For the text-containing cell, return its midpoint in (X, Y) coordinate format. 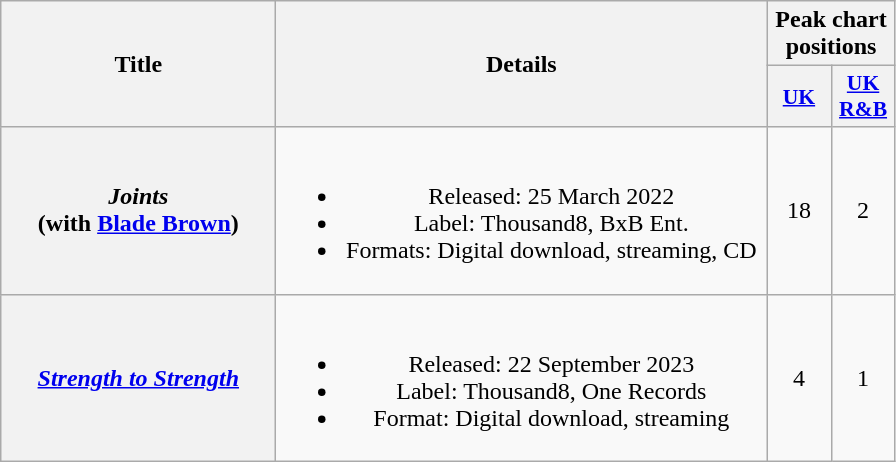
Title (138, 64)
2 (863, 210)
Strength to Strength (138, 378)
UK R&B (863, 96)
1 (863, 378)
Peak chart positions (831, 34)
Released: 22 September 2023Label: Thousand8, One RecordsFormat: Digital download, streaming (522, 378)
Released: 25 March 2022Label: Thousand8, BxB Ent.Formats: Digital download, streaming, CD (522, 210)
Joints(with Blade Brown) (138, 210)
18 (799, 210)
4 (799, 378)
UK (799, 96)
Details (522, 64)
